Output the (X, Y) coordinate of the center of the cell containing the given text.  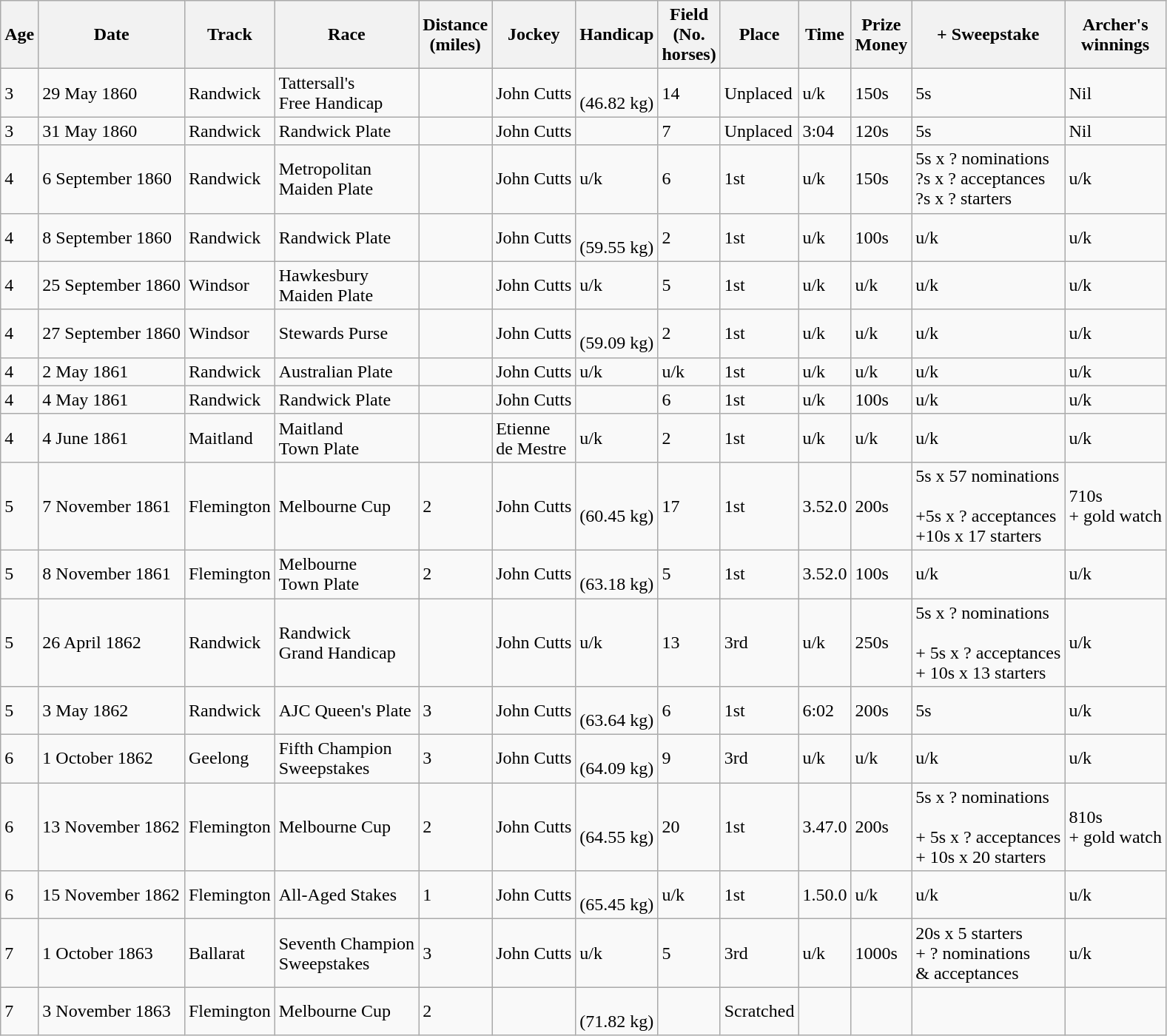
20s x 5 starters+ ? nominations& acceptances (989, 953)
4 May 1861 (112, 400)
13 (689, 642)
250s (881, 642)
25 September 1860 (112, 286)
Fifth Champion Sweepstakes (346, 759)
26 April 1862 (112, 642)
2 May 1861 (112, 371)
Place (759, 35)
AJC Queen's Plate (346, 710)
Hawkesbury Maiden Plate (346, 286)
9 (689, 759)
3 November 1863 (112, 1011)
Maitland (229, 438)
PrizeMoney (881, 35)
7 November 1861 (112, 506)
20 (689, 827)
Geelong (229, 759)
15 November 1862 (112, 895)
Stewards Purse (346, 333)
5s x ? nominations+ 5s x ? acceptances + 10s x 20 starters (989, 827)
Handicap (617, 35)
Distance(miles) (456, 35)
Seventh Champion Sweepstakes (346, 953)
Age (19, 35)
8 September 1860 (112, 237)
1 (456, 895)
3:04 (824, 131)
13 November 1862 (112, 827)
4 June 1861 (112, 438)
Time (824, 35)
(65.45 kg) (617, 895)
Jockey (534, 35)
(59.55 kg) (617, 237)
Archer'swinnings (1116, 35)
31 May 1860 (112, 131)
Tattersall's Free Handicap (346, 93)
27 September 1860 (112, 333)
Etienne de Mestre (534, 438)
1 October 1863 (112, 953)
Track (229, 35)
(59.09 kg) (617, 333)
Australian Plate (346, 371)
(64.09 kg) (617, 759)
5s x 57 nominations+5s x ? acceptances +10s x 17 starters (989, 506)
120s (881, 131)
(63.64 kg) (617, 710)
Randwick Grand Handicap (346, 642)
Field(No.horses) (689, 35)
(60.45 kg) (617, 506)
810s + gold watch (1116, 827)
6 September 1860 (112, 179)
Date (112, 35)
Ballarat (229, 953)
3.47.0 (824, 827)
(71.82 kg) (617, 1011)
(63.18 kg) (617, 574)
Maitland Town Plate (346, 438)
8 November 1861 (112, 574)
All-Aged Stakes (346, 895)
1000s (881, 953)
Race (346, 35)
710s + gold watch (1116, 506)
(46.82 kg) (617, 93)
5s x ? nominations?s x ? acceptances?s x ? starters (989, 179)
17 (689, 506)
6:02 (824, 710)
Scratched (759, 1011)
5s x ? nominations+ 5s x ? acceptances + 10s x 13 starters (989, 642)
Melbourne Town Plate (346, 574)
Metropolitan Maiden Plate (346, 179)
(64.55 kg) (617, 827)
14 (689, 93)
3 May 1862 (112, 710)
+ Sweepstake (989, 35)
1.50.0 (824, 895)
1 October 1862 (112, 759)
29 May 1860 (112, 93)
